Scan for the cell matching the given text and deliver its (X, Y) coordinate at center. 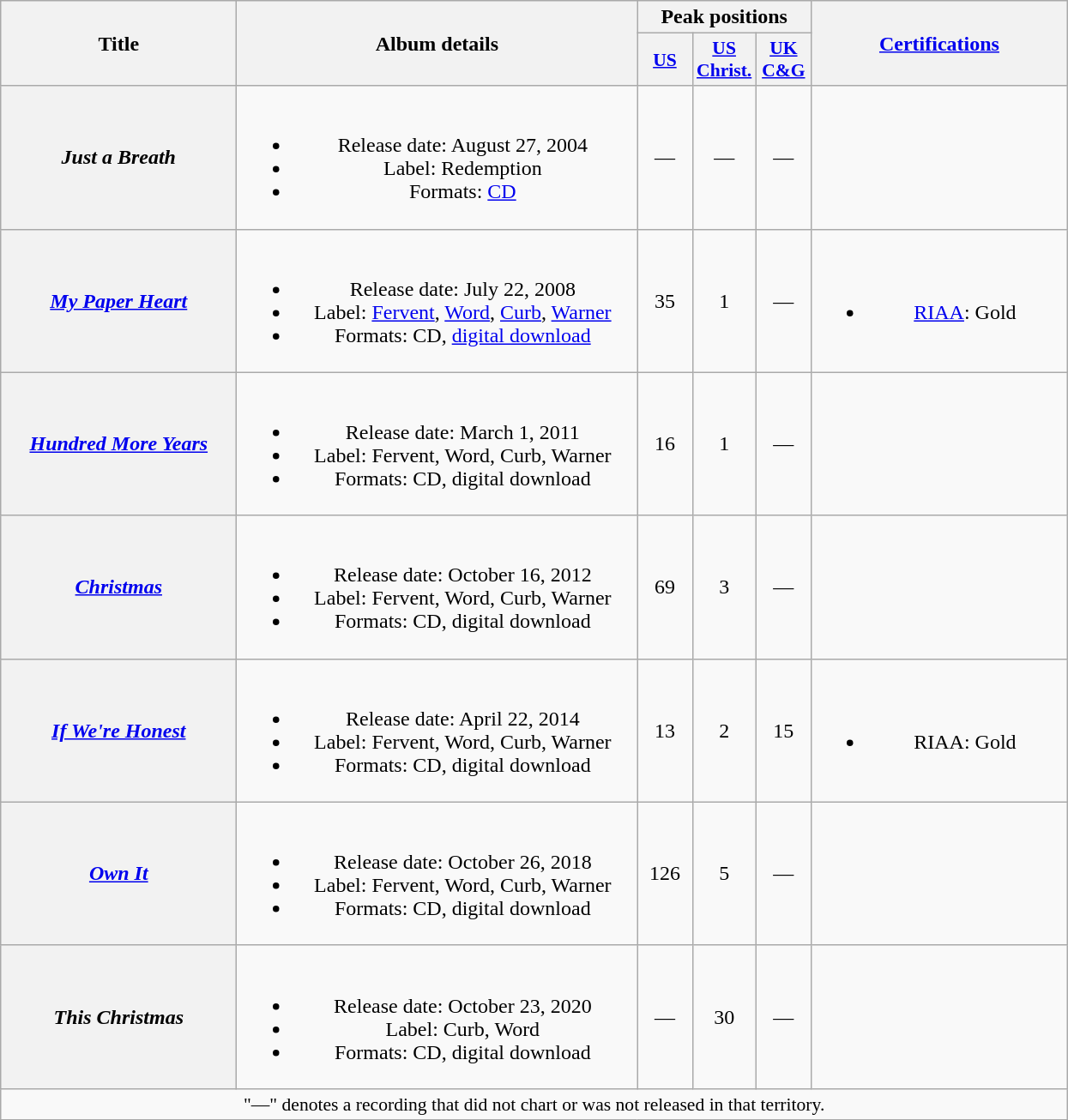
Release date: August 27, 2004Label: RedemptionFormats: CD (437, 158)
Release date: October 16, 2012Label: Fervent, Word, Curb, WarnerFormats: CD, digital download (437, 587)
Own It (118, 873)
Release date: March 1, 2011Label: Fervent, Word, Curb, WarnerFormats: CD, digital download (437, 444)
126 (665, 873)
US (665, 60)
UK C&G (783, 60)
Release date: October 23, 2020Label: Curb, WordFormats: CD, digital download (437, 1017)
Peak positions (724, 17)
Album details (437, 43)
This Christmas (118, 1017)
Just a Breath (118, 158)
15 (783, 731)
Certifications (938, 43)
Title (118, 43)
35 (665, 300)
Hundred More Years (118, 444)
Release date: July 22, 2008Label: Fervent, Word, Curb, WarnerFormats: CD, digital download (437, 300)
Release date: October 26, 2018Label: Fervent, Word, Curb, WarnerFormats: CD, digital download (437, 873)
2 (724, 731)
Release date: April 22, 2014Label: Fervent, Word, Curb, WarnerFormats: CD, digital download (437, 731)
5 (724, 873)
If We're Honest (118, 731)
3 (724, 587)
My Paper Heart (118, 300)
USChrist. (724, 60)
"—" denotes a recording that did not chart or was not released in that territory. (534, 1104)
16 (665, 444)
69 (665, 587)
30 (724, 1017)
Christmas (118, 587)
13 (665, 731)
